Extract the (x, y) coordinate from the center of the cell holding the provided text.  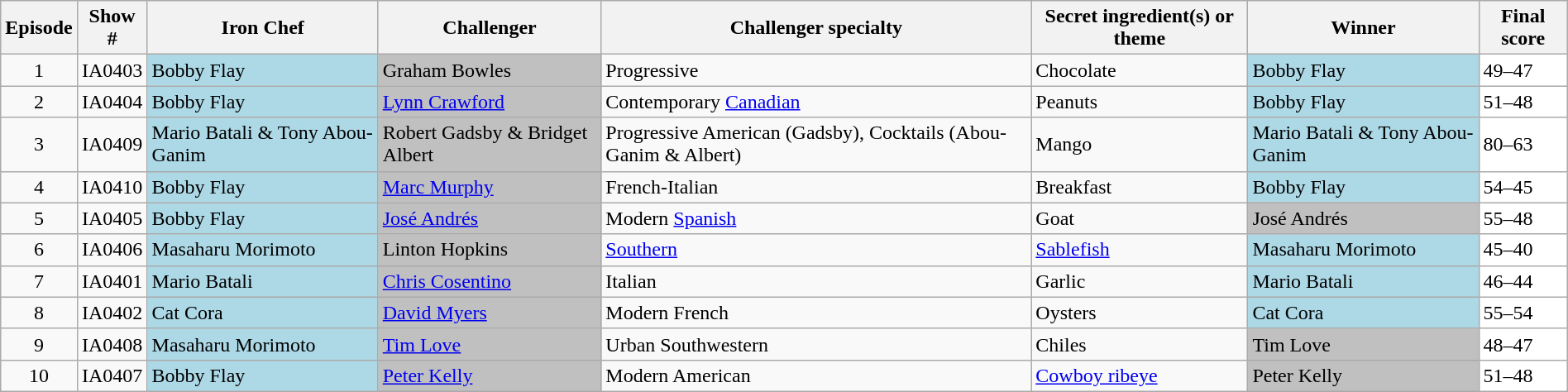
9 (39, 344)
IA0403 (112, 70)
Urban Southwestern (816, 344)
IA0401 (112, 281)
Progressive (816, 70)
Chiles (1140, 344)
49–47 (1523, 70)
Contemporary Canadian (816, 102)
IA0410 (112, 187)
Progressive American (Gadsby), Cocktails (Abou-Ganim & Albert) (816, 144)
7 (39, 281)
4 (39, 187)
David Myers (490, 313)
Robert Gadsby & Bridget Albert (490, 144)
5 (39, 218)
Goat (1140, 218)
IA0406 (112, 250)
Secret ingredient(s) or theme (1140, 28)
Mango (1140, 144)
8 (39, 313)
46–44 (1523, 281)
Modern French (816, 313)
Marc Murphy (490, 187)
Episode (39, 28)
Chocolate (1140, 70)
Modern Spanish (816, 218)
3 (39, 144)
Sablefish (1140, 250)
Oysters (1140, 313)
Linton Hopkins (490, 250)
Cowboy ribeye (1140, 375)
54–45 (1523, 187)
6 (39, 250)
IA0409 (112, 144)
2 (39, 102)
IA0402 (112, 313)
Lynn Crawford (490, 102)
Final score (1523, 28)
Breakfast (1140, 187)
48–47 (1523, 344)
Southern (816, 250)
Modern American (816, 375)
80–63 (1523, 144)
55–48 (1523, 218)
Challenger specialty (816, 28)
Italian (816, 281)
Peanuts (1140, 102)
10 (39, 375)
Show # (112, 28)
Winner (1363, 28)
IA0408 (112, 344)
Iron Chef (263, 28)
IA0404 (112, 102)
45–40 (1523, 250)
55–54 (1523, 313)
Graham Bowles (490, 70)
French-Italian (816, 187)
IA0405 (112, 218)
Challenger (490, 28)
Garlic (1140, 281)
1 (39, 70)
Chris Cosentino (490, 281)
IA0407 (112, 375)
